Provide the [x, y] coordinate of the cell's center where the given text is located.  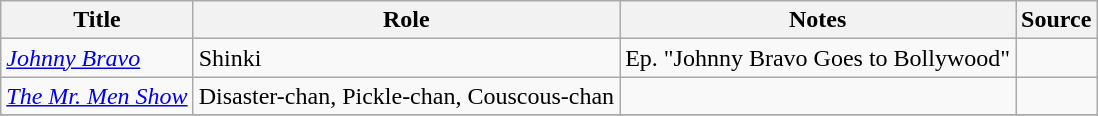
Disaster-chan, Pickle-chan, Couscous-chan [406, 96]
Ep. "Johnny Bravo Goes to Bollywood" [818, 58]
Title [97, 20]
The Mr. Men Show [97, 96]
Shinki [406, 58]
Source [1056, 20]
Notes [818, 20]
Role [406, 20]
Johnny Bravo [97, 58]
